Scan for the cell matching the given text and deliver its [X, Y] coordinate at center. 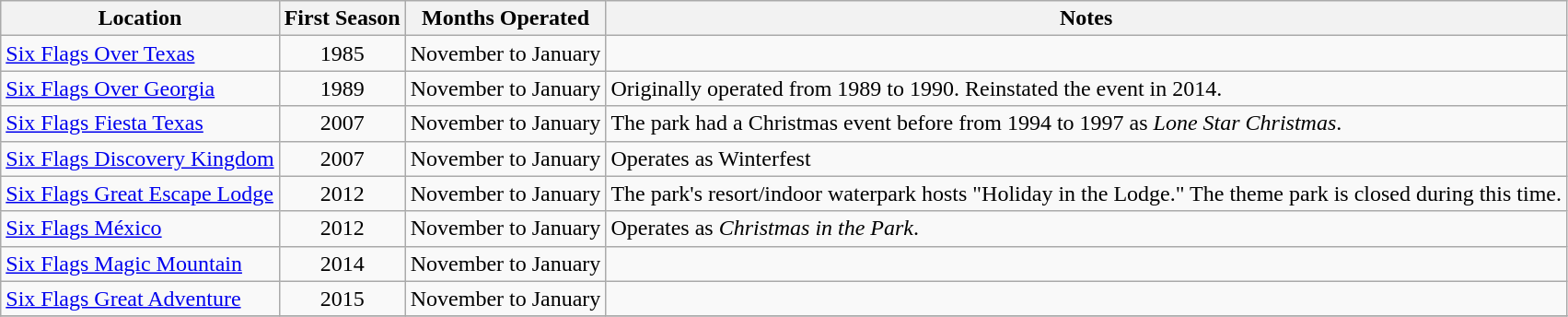
Six Flags Over Texas [140, 53]
The park's resort/indoor waterpark hosts "Holiday in the Lodge." The theme park is closed during this time. [1086, 194]
Notes [1086, 18]
2014 [343, 264]
2015 [343, 299]
Six Flags Magic Mountain [140, 264]
Months Operated [505, 18]
Operates as Winterfest [1086, 158]
Operates as Christmas in the Park. [1086, 229]
1985 [343, 53]
Six Flags Fiesta Texas [140, 123]
1989 [343, 88]
The park had a Christmas event before from 1994 to 1997 as Lone Star Christmas. [1086, 123]
Six Flags Great Adventure [140, 299]
Six Flags Great Escape Lodge [140, 194]
Location [140, 18]
Six Flags México [140, 229]
First Season [343, 18]
Six Flags Over Georgia [140, 88]
Six Flags Discovery Kingdom [140, 158]
Originally operated from 1989 to 1990. Reinstated the event in 2014. [1086, 88]
